For the text-containing cell, return its midpoint in (X, Y) coordinate format. 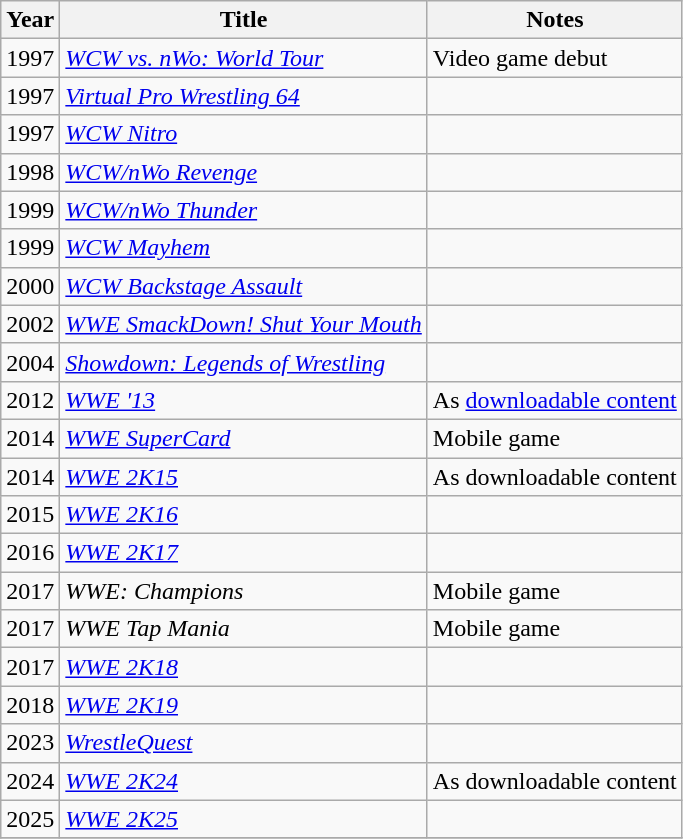
WWE 2K25 (244, 819)
2025 (30, 819)
2002 (30, 324)
2004 (30, 362)
2016 (30, 553)
WCW Nitro (244, 134)
WWE Tap Mania (244, 629)
WWE 2K17 (244, 553)
2012 (30, 400)
WCW Mayhem (244, 248)
WWE SuperCard (244, 438)
2024 (30, 781)
WWE 2K19 (244, 705)
WWE 2K18 (244, 667)
WWE 2K16 (244, 515)
Video game debut (554, 58)
1998 (30, 172)
WWE: Champions (244, 591)
2023 (30, 743)
WWE 2K15 (244, 477)
WWE 2K24 (244, 781)
WrestleQuest (244, 743)
WCW/nWo Thunder (244, 210)
Virtual Pro Wrestling 64 (244, 96)
WCW vs. nWo: World Tour (244, 58)
Showdown: Legends of Wrestling (244, 362)
Notes (554, 20)
Year (30, 20)
2015 (30, 515)
WCW Backstage Assault (244, 286)
2000 (30, 286)
Title (244, 20)
WWE '13 (244, 400)
WCW/nWo Revenge (244, 172)
2018 (30, 705)
WWE SmackDown! Shut Your Mouth (244, 324)
